From the cell containing the given text, extract its center point as [X, Y] coordinate. 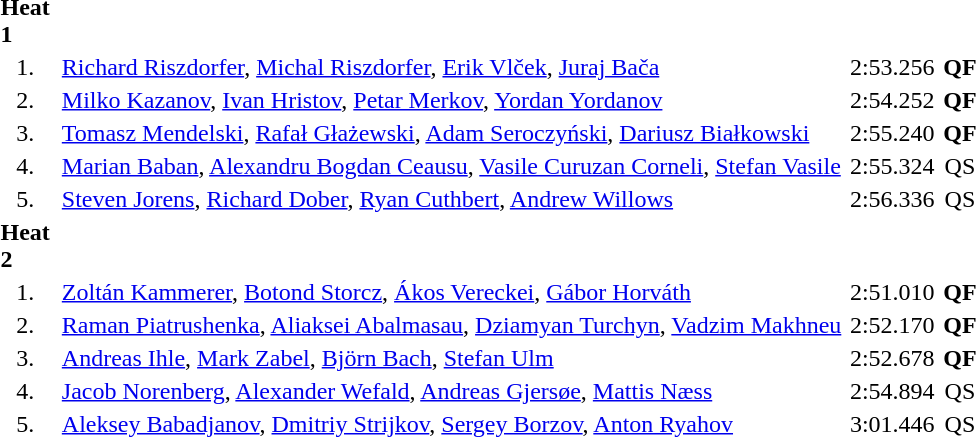
Andreas Ihle, Mark Zabel, Björn Bach, Stefan Ulm [451, 358]
2:55.240 [892, 133]
2:54.894 [892, 391]
Marian Baban, Alexandru Bogdan Ceausu, Vasile Curuzan Corneli, Stefan Vasile [451, 166]
2:52.170 [892, 325]
Raman Piatrushenka, Aliaksei Abalmasau, Dziamyan Turchyn, Vadzim Makhneu [451, 325]
2:54.252 [892, 100]
2:51.010 [892, 292]
2:52.678 [892, 358]
Tomasz Mendelski, Rafał Głażewski, Adam Seroczyński, Dariusz Białkowski [451, 133]
Milko Kazanov, Ivan Hristov, Petar Merkov, Yordan Yordanov [451, 100]
2:56.336 [892, 199]
Richard Riszdorfer, Michal Riszdorfer, Erik Vlček, Juraj Bača [451, 67]
Jacob Norenberg, Alexander Wefald, Andreas Gjersøe, Mattis Næss [451, 391]
Zoltán Kammerer, Botond Storcz, Ákos Vereckei, Gábor Horváth [451, 292]
2:53.256 [892, 67]
Steven Jorens, Richard Dober, Ryan Cuthbert, Andrew Willows [451, 199]
2:55.324 [892, 166]
